Identify which cell holds the provided text, then report its (X, Y) central coordinate. 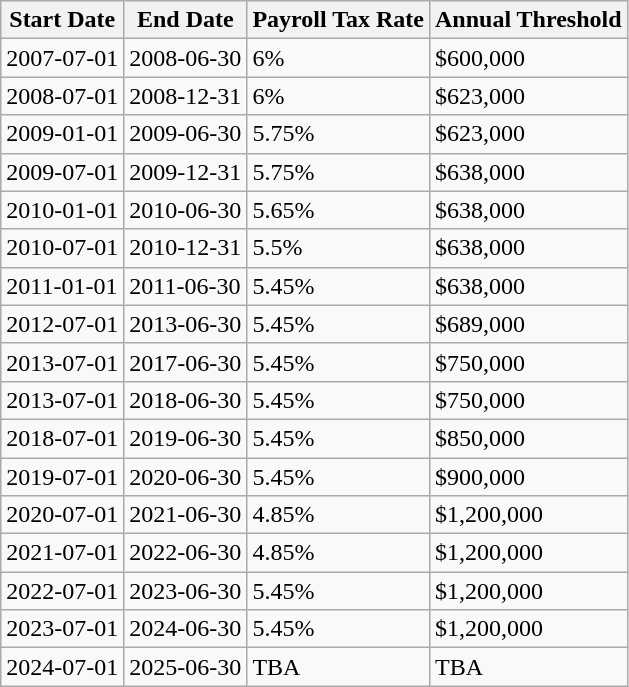
2021-07-01 (62, 553)
Start Date (62, 20)
2020-07-01 (62, 515)
Annual Threshold (528, 20)
Payroll Tax Rate (338, 20)
2008-07-01 (62, 96)
2024-06-30 (186, 629)
$900,000 (528, 477)
2023-07-01 (62, 629)
2023-06-30 (186, 591)
$600,000 (528, 58)
2025-06-30 (186, 667)
2011-06-30 (186, 286)
2010-12-31 (186, 248)
2008-12-31 (186, 96)
2022-06-30 (186, 553)
2013-06-30 (186, 324)
5.5% (338, 248)
End Date (186, 20)
5.65% (338, 210)
2024-07-01 (62, 667)
2022-07-01 (62, 591)
2020-06-30 (186, 477)
2017-06-30 (186, 362)
2007-07-01 (62, 58)
2008-06-30 (186, 58)
2018-06-30 (186, 400)
2019-06-30 (186, 438)
2012-07-01 (62, 324)
2010-07-01 (62, 248)
2009-01-01 (62, 134)
$850,000 (528, 438)
2021-06-30 (186, 515)
2010-01-01 (62, 210)
$689,000 (528, 324)
2018-07-01 (62, 438)
2009-12-31 (186, 172)
2009-06-30 (186, 134)
2010-06-30 (186, 210)
2009-07-01 (62, 172)
2019-07-01 (62, 477)
2011-01-01 (62, 286)
